Provide the (X, Y) coordinate of the cell's center where the given text is located.  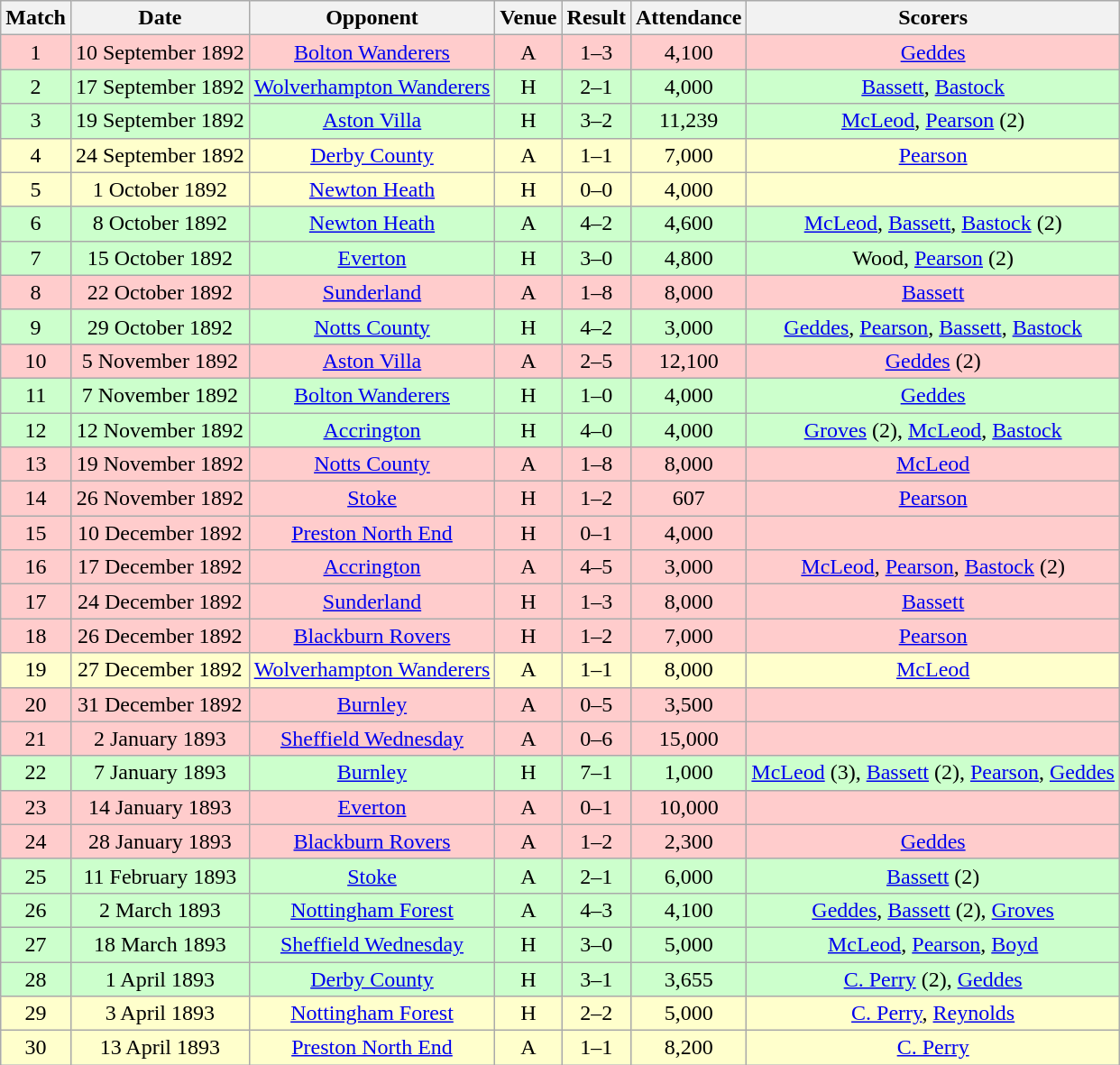
22 (36, 773)
3 April 1893 (160, 1014)
Result (596, 18)
C. Perry (2), Geddes (933, 978)
14 January 1893 (160, 807)
27 December 1892 (160, 670)
Bassett (2) (933, 876)
2–2 (596, 1014)
Geddes (2) (933, 361)
607 (688, 499)
15 October 1892 (160, 258)
7–1 (596, 773)
21 (36, 739)
13 (36, 464)
13 April 1893 (160, 1048)
3 (36, 121)
McLeod, Pearson, Bastock (2) (933, 567)
17 September 1892 (160, 87)
9 (36, 326)
Date (160, 18)
4–5 (596, 567)
C. Perry, Reynolds (933, 1014)
11,239 (688, 121)
4–3 (596, 910)
8 (36, 292)
3–1 (596, 978)
2,300 (688, 841)
Attendance (688, 18)
15 (36, 533)
0–6 (596, 739)
16 (36, 567)
McLeod, Bassett, Bastock (2) (933, 224)
12 (36, 430)
23 (36, 807)
12 November 1892 (160, 430)
20 (36, 704)
24 December 1892 (160, 601)
19 November 1892 (160, 464)
26 December 1892 (160, 636)
5 November 1892 (160, 361)
4,800 (688, 258)
28 January 1893 (160, 841)
28 (36, 978)
Scorers (933, 18)
Geddes, Bassett (2), Groves (933, 910)
17 (36, 601)
19 (36, 670)
24 (36, 841)
19 September 1892 (160, 121)
3,655 (688, 978)
2 March 1893 (160, 910)
1–0 (596, 395)
3–2 (596, 121)
7 January 1893 (160, 773)
31 December 1892 (160, 704)
10 (36, 361)
Groves (2), McLeod, Bastock (933, 430)
24 September 1892 (160, 155)
1,000 (688, 773)
1 April 1893 (160, 978)
25 (36, 876)
2 January 1893 (160, 739)
26 (36, 910)
14 (36, 499)
Match (36, 18)
Geddes, Pearson, Bassett, Bastock (933, 326)
26 November 1892 (160, 499)
30 (36, 1048)
2 (36, 87)
1 (36, 52)
29 October 1892 (160, 326)
0–0 (596, 189)
1 October 1892 (160, 189)
29 (36, 1014)
6 (36, 224)
18 (36, 636)
11 February 1893 (160, 876)
C. Perry (933, 1048)
2–5 (596, 361)
Wood, Pearson (2) (933, 258)
7 (36, 258)
Bassett, Bastock (933, 87)
10 December 1892 (160, 533)
4,600 (688, 224)
4–0 (596, 430)
10,000 (688, 807)
18 March 1893 (160, 944)
Opponent (372, 18)
10 September 1892 (160, 52)
8,200 (688, 1048)
McLeod, Pearson, Boyd (933, 944)
11 (36, 395)
12,100 (688, 361)
22 October 1892 (160, 292)
4 (36, 155)
McLeod (3), Bassett (2), Pearson, Geddes (933, 773)
7 November 1892 (160, 395)
15,000 (688, 739)
0–5 (596, 704)
McLeod, Pearson (2) (933, 121)
6,000 (688, 876)
27 (36, 944)
5 (36, 189)
17 December 1892 (160, 567)
8 October 1892 (160, 224)
Venue (528, 18)
3,500 (688, 704)
